Capture the cell that displays the provided text and extract its (X, Y) central coordinate. 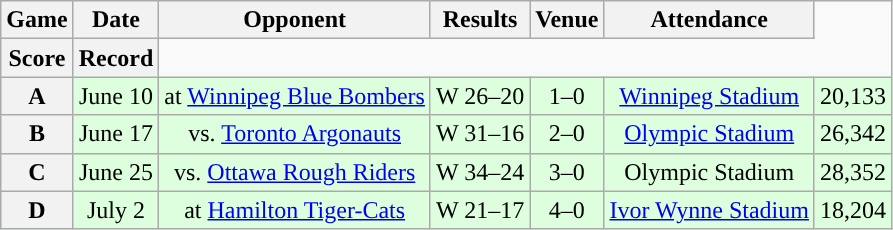
Ivor Wynne Stadium (709, 210)
at Winnipeg Blue Bombers (295, 96)
C (37, 172)
at Hamilton Tiger-Cats (295, 210)
4–0 (567, 210)
B (37, 134)
W 34–24 (480, 172)
June 10 (116, 96)
Record (116, 58)
3–0 (567, 172)
W 26–20 (480, 96)
2–0 (567, 134)
D (37, 210)
June 17 (116, 134)
W 21–17 (480, 210)
28,352 (852, 172)
Venue (567, 20)
Results (480, 20)
July 2 (116, 210)
Opponent (295, 20)
Winnipeg Stadium (709, 96)
vs. Toronto Argonauts (295, 134)
Game (37, 20)
26,342 (852, 134)
June 25 (116, 172)
1–0 (567, 96)
vs. Ottawa Rough Riders (295, 172)
A (37, 96)
18,204 (852, 210)
20,133 (852, 96)
Attendance (709, 20)
Score (37, 58)
Date (116, 20)
W 31–16 (480, 134)
